Pinpoint the cell where the given text exists, returning its [x, y] midpoint coordinate. 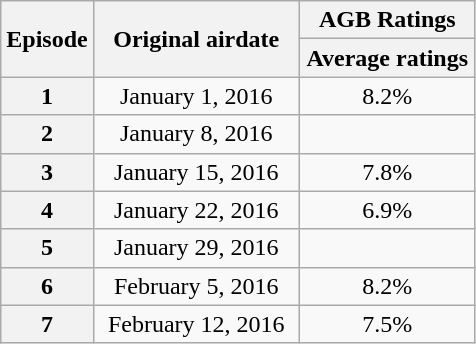
Average ratings [387, 58]
January 1, 2016 [196, 96]
AGB Ratings [387, 20]
2 [47, 134]
January 29, 2016 [196, 248]
7 [47, 324]
February 12, 2016 [196, 324]
January 15, 2016 [196, 172]
6.9% [387, 210]
1 [47, 96]
Episode [47, 39]
4 [47, 210]
6 [47, 286]
Original airdate [196, 39]
3 [47, 172]
7.5% [387, 324]
7.8% [387, 172]
5 [47, 248]
January 8, 2016 [196, 134]
January 22, 2016 [196, 210]
February 5, 2016 [196, 286]
